Provide the (X, Y) coordinate of the cell's center where the given text is located.  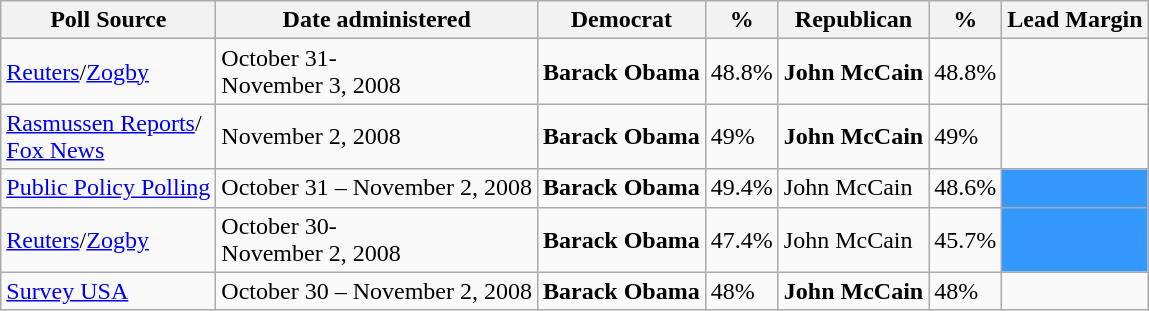
Lead Margin (1075, 20)
49.4% (742, 188)
Rasmussen Reports/Fox News (108, 136)
October 30 – November 2, 2008 (377, 291)
Democrat (621, 20)
October 31 – November 2, 2008 (377, 188)
48.6% (966, 188)
November 2, 2008 (377, 136)
Public Policy Polling (108, 188)
47.4% (742, 240)
Survey USA (108, 291)
45.7% (966, 240)
Republican (853, 20)
October 31-November 3, 2008 (377, 72)
Date administered (377, 20)
October 30-November 2, 2008 (377, 240)
Poll Source (108, 20)
